Find where the given text appears and provide that cell's center as (x, y) coordinate. 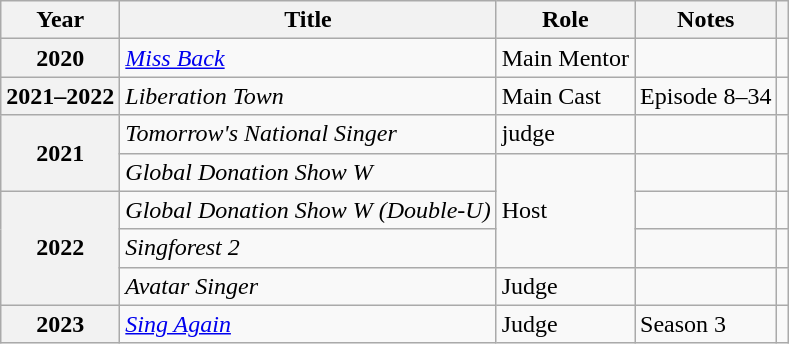
Year (60, 20)
Role (565, 20)
Season 3 (706, 324)
Singforest 2 (308, 248)
2021–2022 (60, 96)
Notes (706, 20)
Episode 8–34 (706, 96)
Main Mentor (565, 58)
Global Donation Show W (Double-U) (308, 210)
Global Donation Show W (308, 172)
Tomorrow's National Singer (308, 134)
Main Cast (565, 96)
Host (565, 210)
Miss Back (308, 58)
2021 (60, 153)
2023 (60, 324)
Avatar Singer (308, 286)
2022 (60, 248)
Sing Again (308, 324)
2020 (60, 58)
judge (565, 134)
Title (308, 20)
Liberation Town (308, 96)
